Detect which cell encompasses the target text, then output its [X, Y] center coordinate. 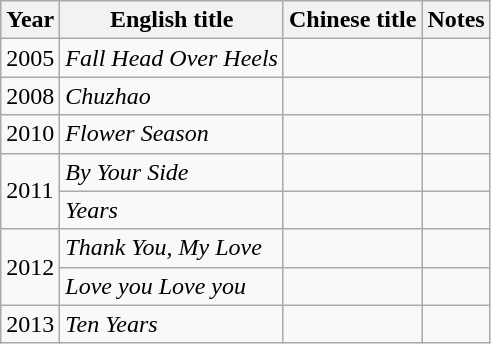
Years [172, 210]
Notes [456, 20]
Chinese title [352, 20]
2008 [30, 96]
2013 [30, 324]
Flower Season [172, 134]
English title [172, 20]
2011 [30, 191]
2012 [30, 267]
2005 [30, 58]
Ten Years [172, 324]
Fall Head Over Heels [172, 58]
2010 [30, 134]
Year [30, 20]
Thank You, My Love [172, 248]
Chuzhao [172, 96]
Love you Love you [172, 286]
By Your Side [172, 172]
